Identify which cell holds the provided text, then report its [x, y] central coordinate. 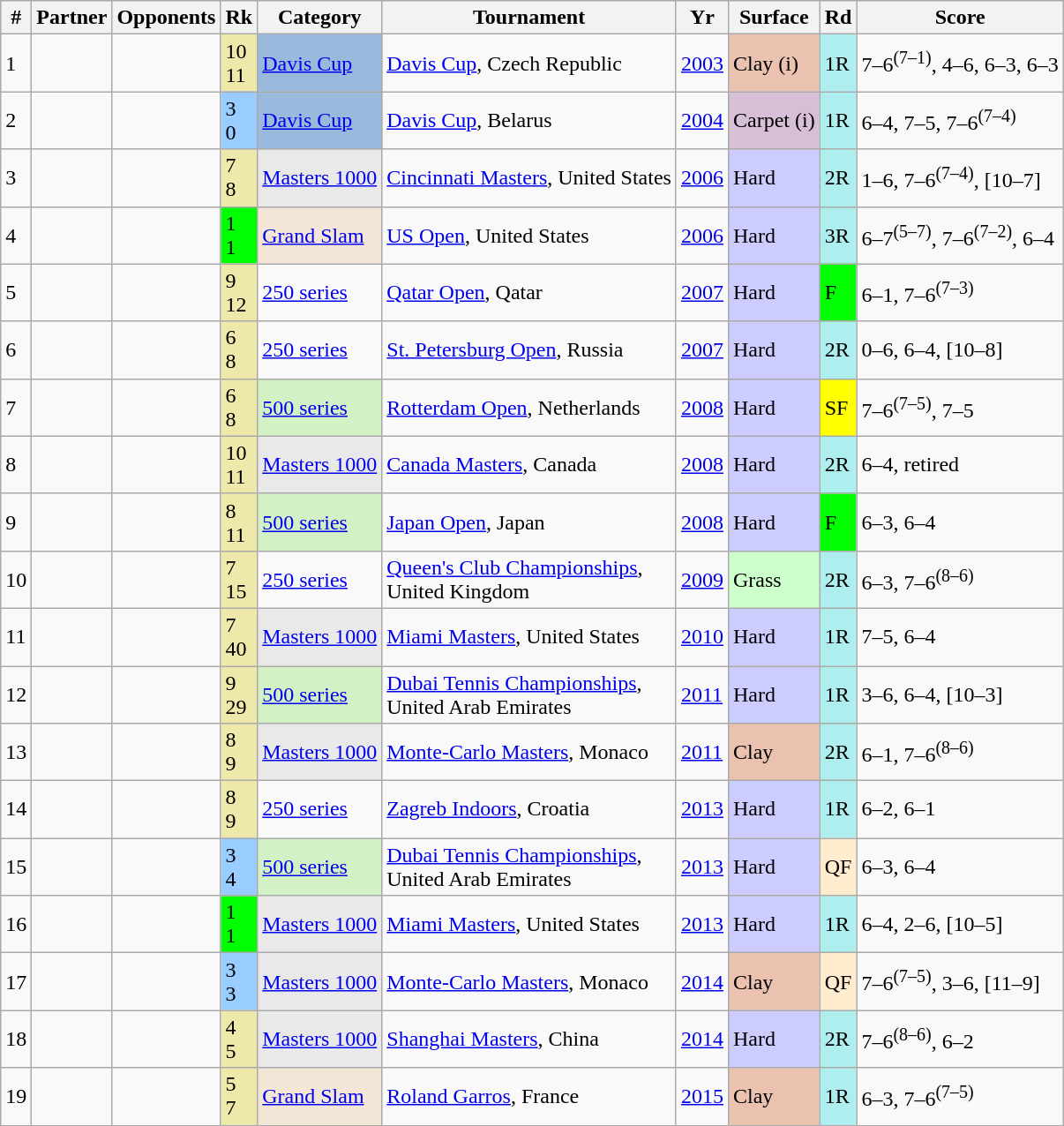
6–4, 2–6, [10–5] [960, 925]
Zagreb Indoors, Croatia [529, 810]
34 [239, 867]
12 [16, 694]
6–1, 7–6(8–6) [960, 752]
Score [960, 18]
3–6, 6–4, [10–3] [960, 694]
14 [16, 810]
2009 [702, 579]
6–4, retired [960, 464]
1 [16, 64]
33 [239, 981]
Rd [838, 18]
15 [16, 867]
7–5, 6–4 [960, 637]
Yr [702, 18]
Clay (i) [774, 64]
7–6(7–5), 3–6, [11–9] [960, 981]
8 [16, 464]
6–7(5–7), 7–6(7–2), 6–4 [960, 235]
13 [16, 752]
5 [16, 293]
2004 [702, 120]
19 [16, 1096]
715 [239, 579]
Davis Cup, Czech Republic [529, 64]
# [16, 18]
0–6, 6–4, [10–8] [960, 349]
912 [239, 293]
78 [239, 178]
7 [16, 408]
7–6(8–6), 6–2 [960, 1040]
17 [16, 981]
6–4, 7–5, 7–6(7–4) [960, 120]
57 [239, 1096]
Rotterdam Open, Netherlands [529, 408]
Davis Cup, Belarus [529, 120]
6–3, 7–6(7–5) [960, 1096]
6–2, 6–1 [960, 810]
Tournament [529, 18]
740 [239, 637]
3 [16, 178]
Opponents [166, 18]
3R [838, 235]
SF [838, 408]
4 [16, 235]
6–1, 7–6(7–3) [960, 293]
2010 [702, 637]
30 [239, 120]
7–6(7–5), 7–5 [960, 408]
10 [16, 579]
2015 [702, 1096]
US Open, United States [529, 235]
Partner [72, 18]
6–3, 7–6(8–6) [960, 579]
Canada Masters, Canada [529, 464]
Roland Garros, France [529, 1096]
1–6, 7–6(7–4), [10–7] [960, 178]
Queen's Club Championships,United Kingdom [529, 579]
Category [319, 18]
Qatar Open, Qatar [529, 293]
2003 [702, 64]
Rk [239, 18]
Grass [774, 579]
45 [239, 1040]
16 [16, 925]
7–6(7–1), 4–6, 6–3, 6–3 [960, 64]
Japan Open, Japan [529, 522]
6 [16, 349]
Surface [774, 18]
9 [16, 522]
811 [239, 522]
929 [239, 694]
18 [16, 1040]
Cincinnati Masters, United States [529, 178]
Carpet (i) [774, 120]
Shanghai Masters, China [529, 1040]
2 [16, 120]
St. Petersburg Open, Russia [529, 349]
